Determine the (x, y) coordinate at the center of the cell enclosing the given text.  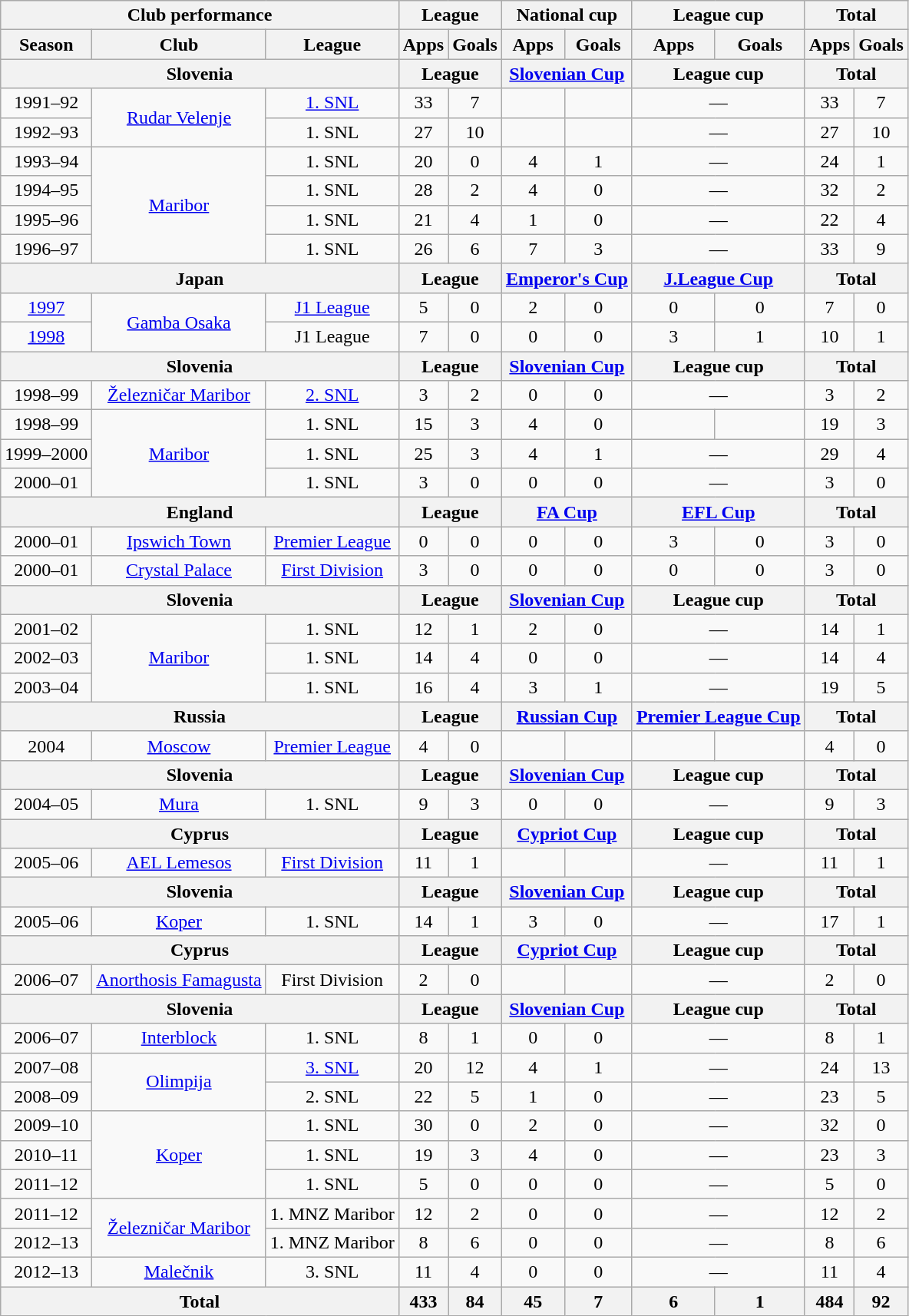
1994–95 (46, 190)
17 (829, 921)
28 (423, 190)
EFL Cup (719, 512)
Ipswich Town (179, 541)
2008–09 (46, 1096)
29 (829, 454)
16 (423, 687)
2004–05 (46, 804)
30 (423, 1126)
Moscow (179, 746)
Gamba Osaka (179, 322)
Club performance (200, 15)
2010–11 (46, 1155)
1996–97 (46, 249)
Japan (200, 278)
21 (423, 220)
1992–93 (46, 132)
National cup (567, 15)
1991–92 (46, 103)
1997 (46, 307)
484 (829, 1301)
2003–04 (46, 687)
Russia (200, 716)
45 (533, 1301)
Anorthosis Famagusta (179, 980)
Season (46, 45)
J.League Cup (719, 278)
1998 (46, 336)
2002–03 (46, 658)
2004 (46, 746)
Mura (179, 804)
15 (423, 425)
Malečnik (179, 1271)
Russian Cup (567, 716)
26 (423, 249)
1993–94 (46, 161)
Olimpija (179, 1082)
433 (423, 1301)
Rudar Velenje (179, 117)
84 (475, 1301)
Emperor's Cup (567, 278)
Crystal Palace (179, 570)
2001–02 (46, 629)
25 (423, 454)
Interblock (179, 1038)
Premier League Cup (719, 716)
AEL Lemesos (179, 863)
13 (881, 1067)
1995–96 (46, 220)
England (200, 512)
2007–08 (46, 1067)
1999–2000 (46, 454)
2009–10 (46, 1126)
FA Cup (567, 512)
Club (179, 45)
92 (881, 1301)
